Return (x, y) of the center of cell containing provided text 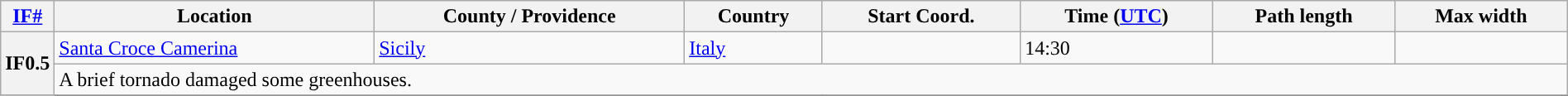
A brief tornado damaged some greenhouses. (810, 79)
Italy (754, 48)
Country (754, 17)
Santa Croce Camerina (215, 48)
Time (UTC) (1116, 17)
Path length (1303, 17)
14:30 (1116, 48)
Location (215, 17)
County / Providence (529, 17)
Sicily (529, 48)
Max width (1480, 17)
IF0.5 (28, 64)
Start Coord. (921, 17)
IF# (28, 17)
